From the cell containing the given text, extract its center point as (x, y) coordinate. 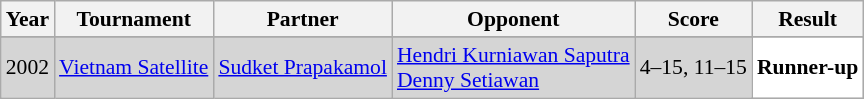
Result (808, 19)
Sudket Prapakamol (302, 68)
Year (28, 19)
Hendri Kurniawan Saputra Denny Setiawan (514, 68)
Partner (302, 19)
Vietnam Satellite (134, 68)
Opponent (514, 19)
Runner-up (808, 68)
4–15, 11–15 (694, 68)
Tournament (134, 19)
2002 (28, 68)
Score (694, 19)
